Search for the cell housing the specified text and yield its [X, Y] center coordinate. 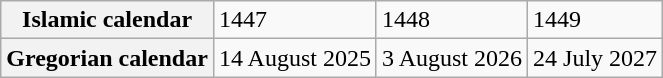
1449 [596, 20]
Gregorian calendar [108, 58]
14 August 2025 [294, 58]
24 July 2027 [596, 58]
3 August 2026 [452, 58]
1447 [294, 20]
Islamic calendar [108, 20]
1448 [452, 20]
